Return the [X, Y] coordinate for the center point of the cell that contains the specified text.  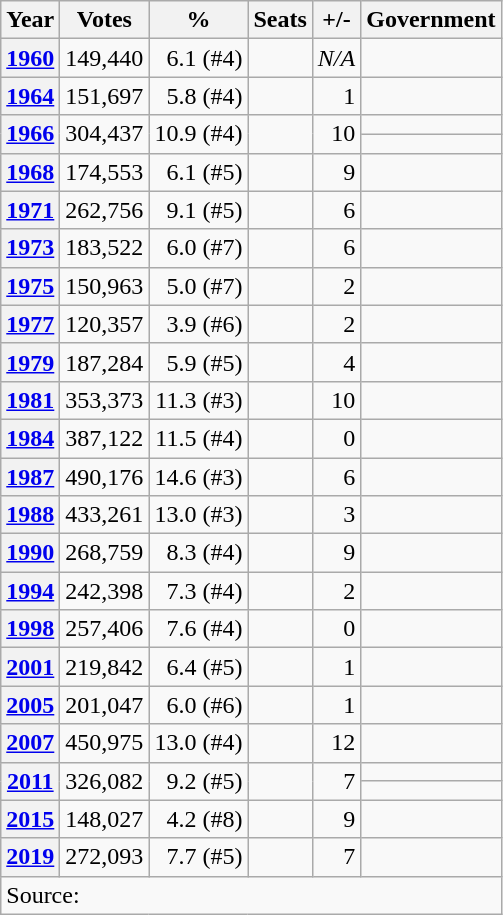
268,759 [104, 553]
1979 [30, 362]
1988 [30, 515]
2019 [30, 857]
1960 [30, 58]
353,373 [104, 400]
1968 [30, 172]
1971 [30, 210]
5.8 (#4) [198, 96]
N/A [336, 58]
2011 [30, 781]
183,522 [104, 248]
387,122 [104, 438]
Votes [104, 20]
1994 [30, 591]
13.0 (#4) [198, 743]
2007 [30, 743]
4 [336, 362]
6.0 (#7) [198, 248]
6.1 (#5) [198, 172]
8.3 (#4) [198, 553]
4.2 (#8) [198, 819]
120,357 [104, 324]
149,440 [104, 58]
Year [30, 20]
148,027 [104, 819]
1964 [30, 96]
1977 [30, 324]
450,975 [104, 743]
174,553 [104, 172]
10.9 (#4) [198, 134]
2005 [30, 705]
+/- [336, 20]
326,082 [104, 781]
% [198, 20]
7.6 (#4) [198, 629]
14.6 (#3) [198, 477]
1981 [30, 400]
Source: [251, 895]
151,697 [104, 96]
1987 [30, 477]
11.3 (#3) [198, 400]
7.3 (#4) [198, 591]
6.0 (#6) [198, 705]
262,756 [104, 210]
9.2 (#5) [198, 781]
7.7 (#5) [198, 857]
2001 [30, 667]
257,406 [104, 629]
219,842 [104, 667]
5.0 (#7) [198, 286]
Government [431, 20]
1973 [30, 248]
1990 [30, 553]
Seats [280, 20]
6.4 (#5) [198, 667]
490,176 [104, 477]
1975 [30, 286]
1966 [30, 134]
433,261 [104, 515]
13.0 (#3) [198, 515]
272,093 [104, 857]
2015 [30, 819]
3.9 (#6) [198, 324]
5.9 (#5) [198, 362]
201,047 [104, 705]
6.1 (#4) [198, 58]
304,437 [104, 134]
1984 [30, 438]
3 [336, 515]
187,284 [104, 362]
242,398 [104, 591]
1998 [30, 629]
12 [336, 743]
150,963 [104, 286]
9.1 (#5) [198, 210]
11.5 (#4) [198, 438]
